Output the [X, Y] coordinate of the center of the cell containing the given text.  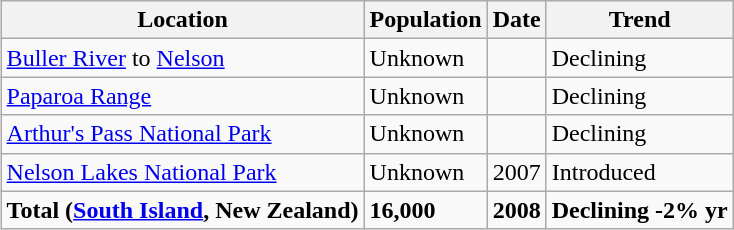
Paparoa Range [182, 96]
Arthur's Pass National Park [182, 134]
Location [182, 20]
Introduced [640, 172]
Date [516, 20]
Trend [640, 20]
Total (South Island, New Zealand) [182, 210]
2007 [516, 172]
Nelson Lakes National Park [182, 172]
Buller River to Nelson [182, 58]
Declining -2% yr [640, 210]
2008 [516, 210]
Population [426, 20]
16,000 [426, 210]
